Locate the cell with the specified text and output its (x, y) center coordinate. 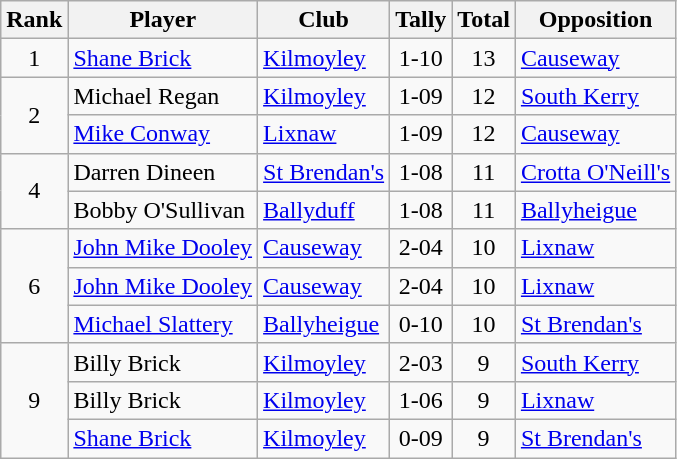
Michael Slattery (163, 324)
2 (34, 115)
Ballyduff (324, 210)
Tally (421, 20)
Darren Dineen (163, 172)
Total (484, 20)
Mike Conway (163, 134)
2-03 (421, 362)
Crotta O'Neill's (595, 172)
Rank (34, 20)
Michael Regan (163, 96)
6 (34, 286)
1 (34, 58)
Opposition (595, 20)
0-09 (421, 438)
Bobby O'Sullivan (163, 210)
0-10 (421, 324)
1-10 (421, 58)
1-06 (421, 400)
Club (324, 20)
4 (34, 191)
Player (163, 20)
13 (484, 58)
